From the cell containing the given text, extract its center point as (X, Y) coordinate. 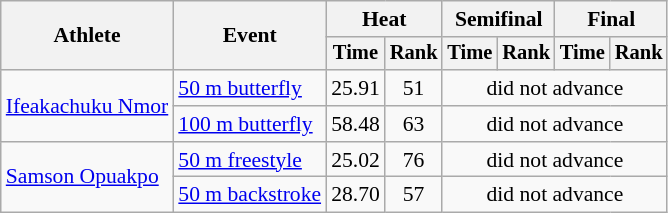
76 (414, 160)
25.02 (356, 160)
57 (414, 195)
51 (414, 88)
Heat (384, 19)
Athlete (88, 36)
50 m butterfly (250, 88)
Ifeakachuku Nmor (88, 106)
58.48 (356, 124)
50 m freestyle (250, 160)
50 m backstroke (250, 195)
63 (414, 124)
Samson Opuakpo (88, 178)
28.70 (356, 195)
Final (611, 19)
Semifinal (498, 19)
100 m butterfly (250, 124)
25.91 (356, 88)
Event (250, 36)
